Search for the cell housing the specified text and yield its (x, y) center coordinate. 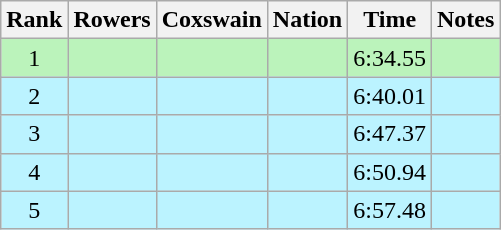
Notes (465, 20)
Nation (307, 20)
6:40.01 (390, 96)
3 (34, 134)
Rowers (112, 20)
6:47.37 (390, 134)
4 (34, 172)
Rank (34, 20)
5 (34, 210)
6:57.48 (390, 210)
6:34.55 (390, 58)
1 (34, 58)
2 (34, 96)
Time (390, 20)
Coxswain (212, 20)
6:50.94 (390, 172)
